Extract the [X, Y] coordinate from the center of the cell holding the provided text.  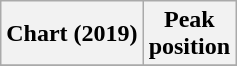
Peakposition [189, 34]
Chart (2019) [72, 34]
